Provide the (X, Y) coordinate of the cell's center where the given text is located.  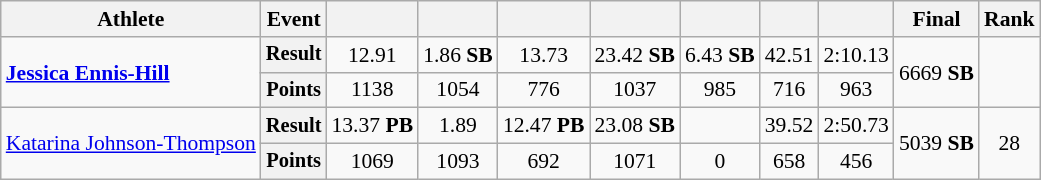
6.43 SB (720, 55)
6669 SB (936, 72)
1093 (458, 162)
Final (936, 19)
28 (1010, 144)
1069 (372, 162)
0 (720, 162)
716 (790, 90)
692 (544, 162)
1054 (458, 90)
Katarina Johnson-Thompson (131, 144)
2:50.73 (856, 126)
Event (294, 19)
12.47 PB (544, 126)
Athlete (131, 19)
658 (790, 162)
42.51 (790, 55)
963 (856, 90)
23.08 SB (636, 126)
1071 (636, 162)
1.89 (458, 126)
5039 SB (936, 144)
Rank (1010, 19)
23.42 SB (636, 55)
13.73 (544, 55)
1138 (372, 90)
12.91 (372, 55)
1037 (636, 90)
13.37 PB (372, 126)
2:10.13 (856, 55)
39.52 (790, 126)
1.86 SB (458, 55)
985 (720, 90)
Jessica Ennis-Hill (131, 72)
456 (856, 162)
776 (544, 90)
